Find where the given text appears and provide that cell's center as (x, y) coordinate. 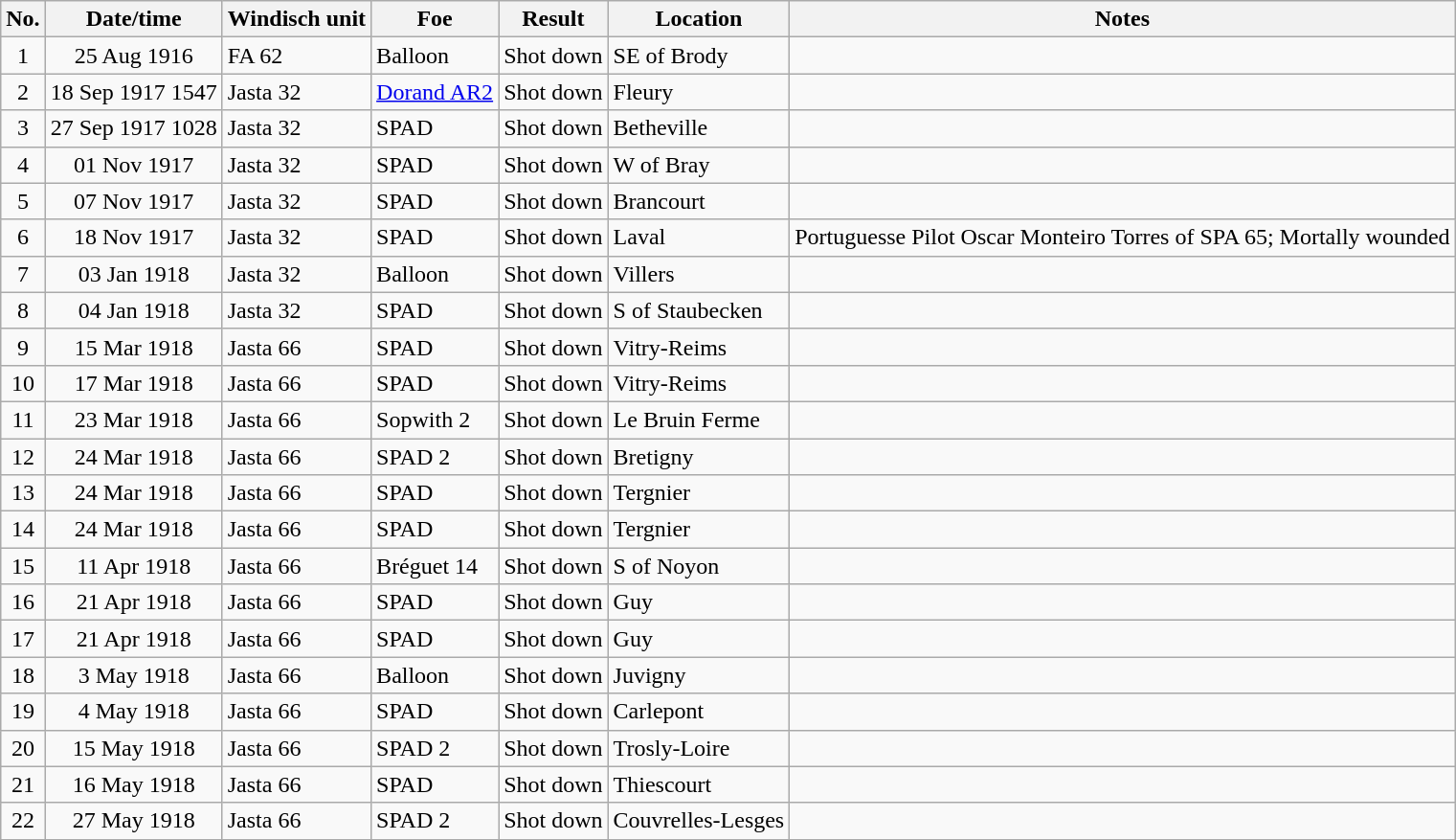
Location (699, 19)
Thiescourt (699, 784)
3 (23, 128)
4 (23, 165)
17 Mar 1918 (134, 383)
18 Nov 1917 (134, 238)
Bretigny (699, 457)
Fleury (699, 92)
4 May 1918 (134, 712)
2 (23, 92)
7 (23, 274)
No. (23, 19)
Dorand AR2 (435, 92)
3 May 1918 (134, 675)
Windisch unit (297, 19)
15 Mar 1918 (134, 347)
Betheville (699, 128)
19 (23, 712)
11 (23, 420)
FA 62 (297, 56)
15 May 1918 (134, 748)
17 (23, 639)
23 Mar 1918 (134, 420)
27 May 1918 (134, 821)
18 (23, 675)
25 Aug 1916 (134, 56)
Juvigny (699, 675)
Date/time (134, 19)
16 May 1918 (134, 784)
14 (23, 530)
21 (23, 784)
Carlepont (699, 712)
03 Jan 1918 (134, 274)
W of Bray (699, 165)
S of Staubecken (699, 310)
8 (23, 310)
Sopwith 2 (435, 420)
Le Bruin Ferme (699, 420)
5 (23, 201)
Notes (1122, 19)
Result (553, 19)
Laval (699, 238)
Foe (435, 19)
Couvrelles-Lesges (699, 821)
07 Nov 1917 (134, 201)
01 Nov 1917 (134, 165)
Bréguet 14 (435, 566)
18 Sep 1917 1547 (134, 92)
22 (23, 821)
12 (23, 457)
Trosly-Loire (699, 748)
6 (23, 238)
Villers (699, 274)
16 (23, 602)
04 Jan 1918 (134, 310)
Portuguesse Pilot Oscar Monteiro Torres of SPA 65; Mortally wounded (1122, 238)
13 (23, 493)
S of Noyon (699, 566)
20 (23, 748)
15 (23, 566)
SE of Brody (699, 56)
1 (23, 56)
10 (23, 383)
9 (23, 347)
11 Apr 1918 (134, 566)
Brancourt (699, 201)
27 Sep 1917 1028 (134, 128)
